Pinpoint the cell where the given text exists, returning its [x, y] midpoint coordinate. 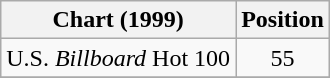
Position [283, 20]
U.S. Billboard Hot 100 [118, 58]
Chart (1999) [118, 20]
55 [283, 58]
